Extract the (x, y) coordinate from the center of the cell holding the provided text.  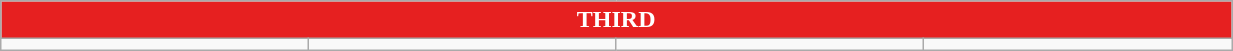
THIRD (616, 20)
